Locate the cell with the specified text and output its [x, y] center coordinate. 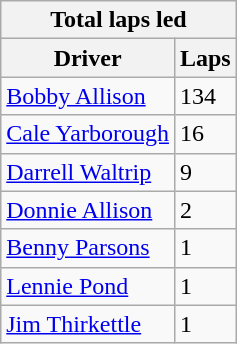
9 [205, 172]
Bobby Allison [88, 96]
Benny Parsons [88, 248]
16 [205, 134]
Darrell Waltrip [88, 172]
Cale Yarborough [88, 134]
Laps [205, 58]
Total laps led [118, 20]
Driver [88, 58]
2 [205, 210]
Lennie Pond [88, 286]
Donnie Allison [88, 210]
134 [205, 96]
Jim Thirkettle [88, 324]
